Determine the (X, Y) coordinate at the center of the cell enclosing the given text.  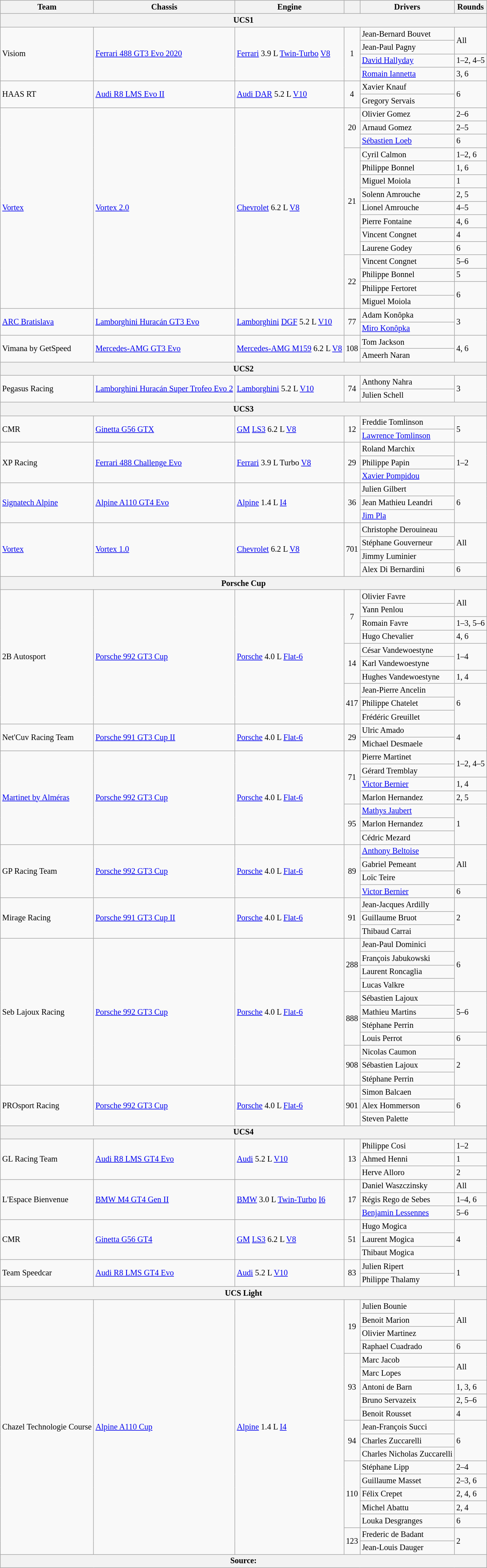
51 (352, 1240)
Ulric Amado (407, 730)
Guillaume Masset (407, 1481)
Signatech Alpine (47, 502)
Thibaud Carrai (407, 931)
Tom Jackson (407, 342)
Hugo Chevalier (407, 637)
Julien Bounie (407, 1306)
Jean Mathieu Leandri (407, 503)
L'Espace Bienvenue (47, 1199)
Guillaume Bruot (407, 918)
Chazel Technologie Course (47, 1427)
Frédéric Greuillet (407, 717)
Romain Favre (407, 623)
Xavier Pompidou (407, 476)
21 (352, 201)
Solenn Amrouche (407, 195)
Félix Crepet (407, 1494)
Laurent Roncaglia (407, 972)
Philippe Thalamy (407, 1280)
Ferrari 3.9 L Twin-Turbo V8 (289, 54)
908 (352, 1065)
Cyril Calmon (407, 154)
Lionel Amrouche (407, 208)
Lawrence Tomlinson (407, 435)
71 (352, 777)
Vortex 1.0 (164, 549)
Jean-Paul Dominici (407, 945)
Jean-Jacques Ardilly (407, 904)
22 (352, 282)
Porsche Cup (243, 583)
Louka Desgranges (407, 1521)
Anthony Beltoise (407, 851)
Ginetta G56 GTX (164, 429)
2, 5–6 (470, 1400)
Ferrari 3.9 L Turbo V8 (289, 463)
Seb Lajoux Racing (47, 1011)
110 (352, 1494)
Rounds (470, 7)
Net'Cuv Racing Team (47, 737)
Yann Penlou (407, 610)
Freddie Tomlinson (407, 422)
Gérard Tremblay (407, 771)
Simon Balcaen (407, 1092)
Lamborghini 5.2 L V10 (289, 389)
Mathys Jaubert (407, 811)
Charles Nicholas Zuccarelli (407, 1454)
Lamborghini Huracán Super Trofeo Evo 2 (164, 389)
1–4, 6 (470, 1199)
Ferrari 488 GT3 Evo 2020 (164, 54)
Pegasus Racing (47, 389)
Jean-Paul Pagny (407, 47)
Raphael Cuadrado (407, 1347)
Pierre Martinet (407, 757)
Jean-François Succi (407, 1427)
Chassis (164, 7)
Stéphane Lipp (407, 1467)
Miro Konôpka (407, 328)
Audi DAR 5.2 L V10 (289, 94)
Ferrari 488 Challenge Evo (164, 463)
2, 4 (470, 1507)
Mercedes-AMG M159 6.2 L V8 (289, 349)
GP Racing Team (47, 871)
4–5 (470, 208)
César Vandewoestyne (407, 650)
288 (352, 965)
2–5 (470, 127)
Julien Schell (407, 395)
Alpine A110 Cup (164, 1427)
89 (352, 871)
Anthony Nahra (407, 382)
Thibaut Mogica (407, 1253)
Adam Konôpka (407, 315)
David Hallyday (407, 61)
901 (352, 1105)
Arnaud Gomez (407, 127)
Olivier Favre (407, 596)
74 (352, 389)
Vortex 2.0 (164, 208)
Alpine A110 GT4 Evo (164, 502)
108 (352, 349)
Mathieu Martins (407, 1012)
Julien Ripert (407, 1266)
83 (352, 1273)
Hughes Vandewoestyne (407, 677)
7 (352, 616)
77 (352, 322)
Karl Vandewoestyne (407, 664)
ARC Bratislava (47, 322)
Stéphane Gouverneur (407, 543)
Antoni de Barn (407, 1387)
Source: (243, 1561)
36 (352, 502)
Michel Abattu (407, 1507)
Daniel Waszczinsky (407, 1186)
François Jabukowski (407, 958)
Charles Zuccarelli (407, 1441)
417 (352, 704)
Régis Rego de Sebes (407, 1199)
BMW M4 GT4 Gen II (164, 1199)
UCS Light (243, 1293)
Christophe Derouineau (407, 529)
Marc Jacob (407, 1360)
Olivier Martinez (407, 1333)
Pierre Fontaine (407, 221)
Benoit Marion (407, 1320)
Jim Pla (407, 516)
1–3, 5–6 (470, 623)
Ameerh Naran (407, 355)
Nicolas Caumon (407, 1052)
Julien Gilbert (407, 489)
Michael Desmaele (407, 744)
888 (352, 1018)
Philippe Papin (407, 463)
Benoit Rousset (407, 1414)
12 (352, 429)
Lucas Valkre (407, 985)
GL Racing Team (47, 1159)
Ginetta G56 GT4 (164, 1240)
Team Speedcar (47, 1273)
BMW 3.0 L Twin-Turbo I6 (289, 1199)
Audi R8 LMS Evo II (164, 94)
XP Racing (47, 463)
UCS1 (243, 20)
Jean-Louis Dauger (407, 1548)
Loïc Teire (407, 878)
Alex Hommerson (407, 1105)
Engine (289, 7)
Steven Palette (407, 1119)
19 (352, 1326)
Mercedes-AMG GT3 Evo (164, 349)
91 (352, 918)
1, 3, 6 (470, 1387)
HAAS RT (47, 94)
2–3, 6 (470, 1481)
1, 6 (470, 168)
1–4 (470, 657)
Laurene Godey (407, 248)
Gregory Servais (407, 101)
Herve Alloro (407, 1172)
Philippe Chatelet (407, 703)
20 (352, 127)
Benjamin Lessennes (407, 1213)
Frederic de Badant (407, 1534)
Sébastien Loeb (407, 141)
PROsport Racing (47, 1105)
Marc Lopes (407, 1373)
95 (352, 824)
Cédric Mezard (407, 838)
Philippe Fertoret (407, 288)
UCS3 (243, 409)
2, 4, 6 (470, 1494)
Jean-Bernard Bouvet (407, 34)
123 (352, 1541)
Hugo Mogica (407, 1226)
93 (352, 1387)
Drivers (407, 7)
Lamborghini Huracán GT3 Evo (164, 322)
Bruno Servazeix (407, 1400)
1–2, 6 (470, 154)
13 (352, 1159)
2B Autosport (47, 657)
Louis Perrot (407, 1039)
14 (352, 663)
2–4 (470, 1467)
Visiom (47, 54)
UCS2 (243, 369)
Gabriel Pemeant (407, 864)
94 (352, 1440)
Romain Iannetta (407, 74)
Vimana by GetSpeed (47, 349)
Roland Marchix (407, 449)
Martinet by Alméras (47, 797)
Jimmy Luminier (407, 556)
Jean-Pierre Ancelin (407, 690)
17 (352, 1199)
Team (47, 7)
Alex Di Bernardini (407, 570)
UCS4 (243, 1132)
Xavier Knauf (407, 87)
Olivier Gomez (407, 114)
Lamborghini DGF 5.2 L V10 (289, 322)
2–6 (470, 114)
Ahmed Henni (407, 1159)
Mirage Racing (47, 918)
3, 6 (470, 74)
701 (352, 549)
Philippe Cosi (407, 1146)
Laurent Mogica (407, 1240)
